Pinpoint the cell where the given text exists, returning its (X, Y) midpoint coordinate. 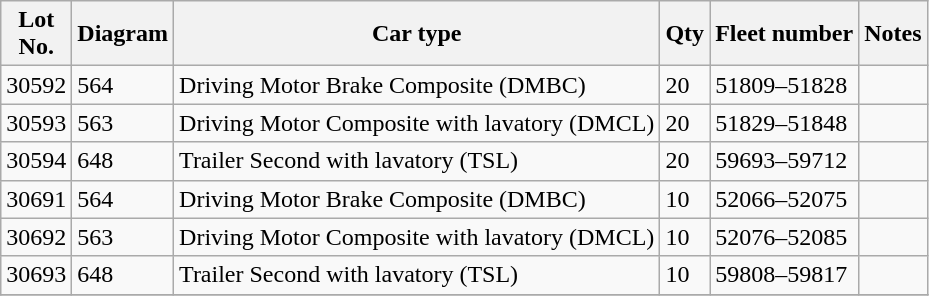
59693–59712 (784, 161)
Qty (685, 34)
Fleet number (784, 34)
30593 (36, 123)
Diagram (123, 34)
Car type (417, 34)
51809–51828 (784, 85)
30691 (36, 199)
51829–51848 (784, 123)
30692 (36, 237)
LotNo. (36, 34)
52076–52085 (784, 237)
Notes (893, 34)
59808–59817 (784, 275)
52066–52075 (784, 199)
30693 (36, 275)
30592 (36, 85)
30594 (36, 161)
